Capture the cell that displays the provided text and extract its [x, y] central coordinate. 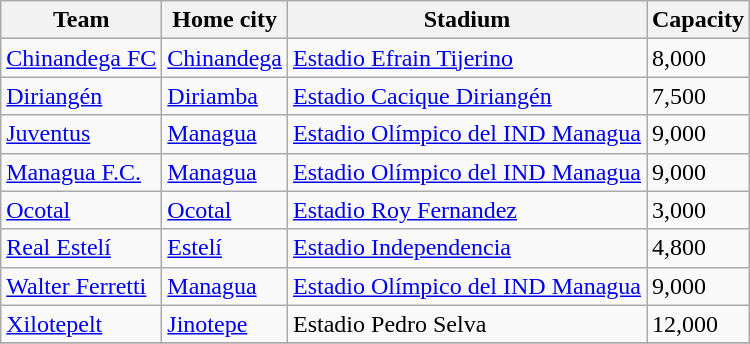
Home city [225, 20]
3,000 [698, 210]
Walter Ferretti [82, 286]
Jinotepe [225, 324]
Xilotepelt [82, 324]
Estadio Roy Fernandez [468, 210]
Chinandega FC [82, 58]
Estadio Efrain Tijerino [468, 58]
Capacity [698, 20]
Estadio Independencia [468, 248]
Diriamba [225, 96]
12,000 [698, 324]
Juventus [82, 134]
Chinandega [225, 58]
Stadium [468, 20]
7,500 [698, 96]
Estadio Cacique Diriangén [468, 96]
Real Estelí [82, 248]
Team [82, 20]
4,800 [698, 248]
8,000 [698, 58]
Managua F.C. [82, 172]
Estadio Pedro Selva [468, 324]
Estelí [225, 248]
Diriangén [82, 96]
